Provide the (X, Y) coordinate of the cell's center where the given text is located.  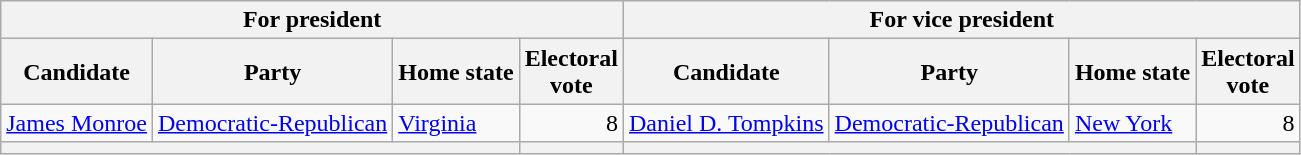
New York (1132, 123)
For president (312, 20)
For vice president (962, 20)
Daniel D. Tompkins (726, 123)
Virginia (456, 123)
James Monroe (77, 123)
